Detect which cell encompasses the target text, then output its [X, Y] center coordinate. 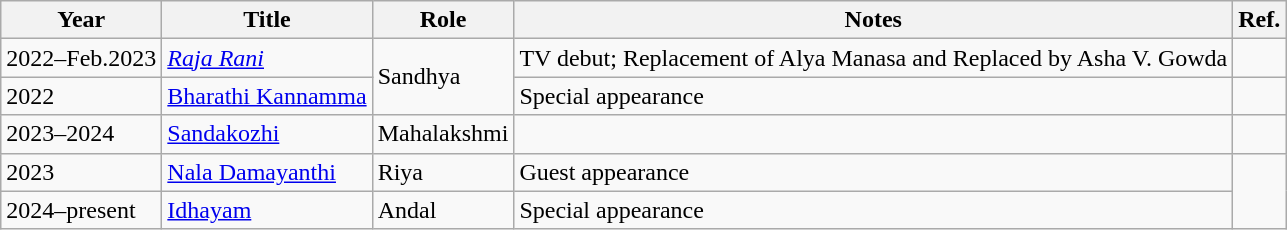
2023–2024 [82, 134]
Role [443, 20]
2022–Feb.2023 [82, 58]
Mahalakshmi [443, 134]
Title [267, 20]
2022 [82, 96]
TV debut; Replacement of Alya Manasa and Replaced by Asha V. Gowda [874, 58]
Raja Rani [267, 58]
2023 [82, 172]
Sandakozhi [267, 134]
Sandhya [443, 77]
Guest appearance [874, 172]
2024–present [82, 210]
Year [82, 20]
Nala Damayanthi [267, 172]
Bharathi Kannamma [267, 96]
Andal [443, 210]
Riya [443, 172]
Idhayam [267, 210]
Ref. [1260, 20]
Notes [874, 20]
